From the cell containing the given text, extract its center point as (x, y) coordinate. 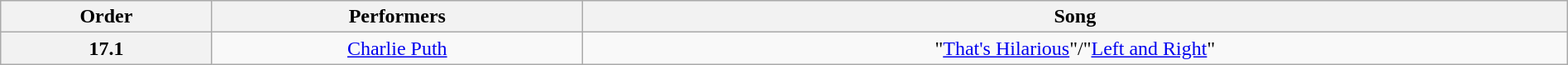
Performers (397, 17)
Order (106, 17)
Charlie Puth (397, 48)
17.1 (106, 48)
Song (1075, 17)
"That's Hilarious"/"Left and Right" (1075, 48)
